Provide the (x, y) coordinate of the cell's center where the given text is located.  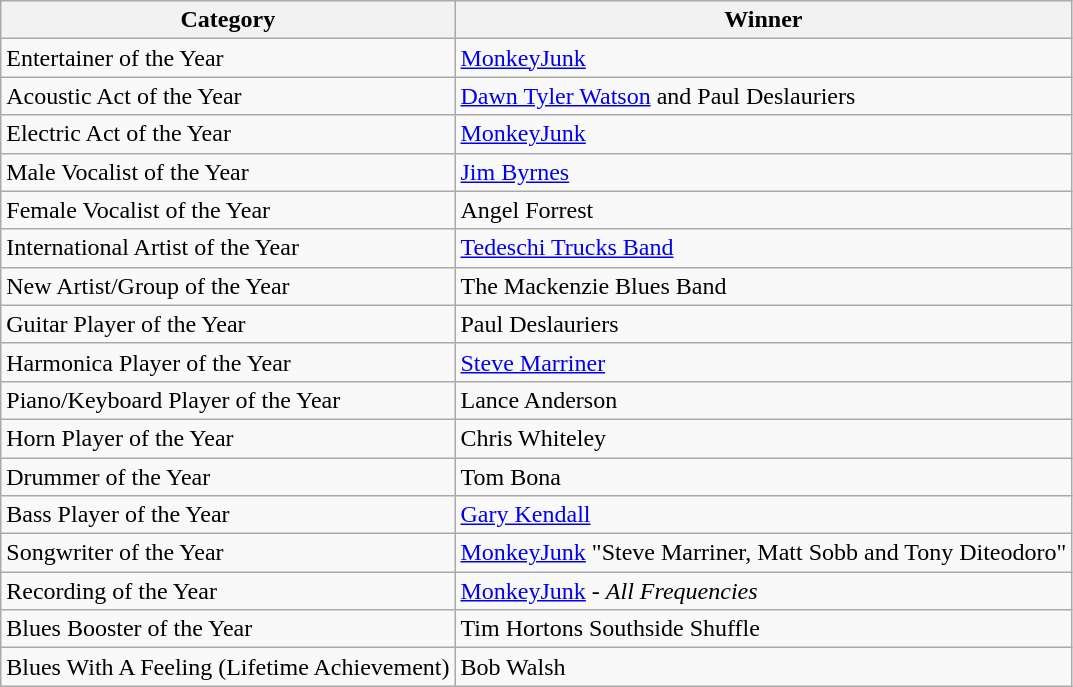
Category (228, 20)
Male Vocalist of the Year (228, 172)
Piano/Keyboard Player of the Year (228, 400)
Tedeschi Trucks Band (764, 248)
Bob Walsh (764, 667)
Recording of the Year (228, 591)
Songwriter of the Year (228, 553)
Harmonica Player of the Year (228, 362)
Bass Player of the Year (228, 515)
Chris Whiteley (764, 438)
Tom Bona (764, 477)
Blues Booster of the Year (228, 629)
MonkeyJunk - All Frequencies (764, 591)
New Artist/Group of the Year (228, 286)
Dawn Tyler Watson and Paul Deslauriers (764, 96)
Steve Marriner (764, 362)
Angel Forrest (764, 210)
Female Vocalist of the Year (228, 210)
Tim Hortons Southside Shuffle (764, 629)
Jim Byrnes (764, 172)
Entertainer of the Year (228, 58)
Acoustic Act of the Year (228, 96)
Paul Deslauriers (764, 324)
Guitar Player of the Year (228, 324)
Winner (764, 20)
MonkeyJunk "Steve Marriner, Matt Sobb and Tony Diteodoro" (764, 553)
The Mackenzie Blues Band (764, 286)
Blues With A Feeling (Lifetime Achievement) (228, 667)
Lance Anderson (764, 400)
Electric Act of the Year (228, 134)
Gary Kendall (764, 515)
Horn Player of the Year (228, 438)
Drummer of the Year (228, 477)
International Artist of the Year (228, 248)
